From the cell containing the given text, extract its center point as [X, Y] coordinate. 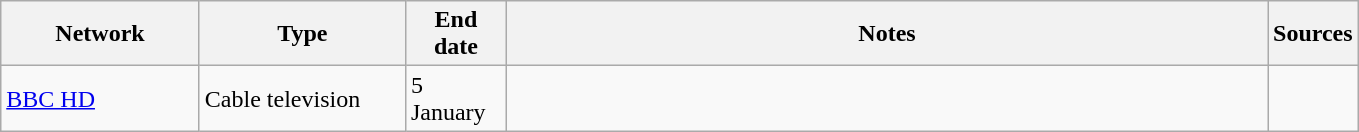
5 January [456, 98]
Sources [1314, 34]
Type [302, 34]
Notes [886, 34]
End date [456, 34]
BBC HD [100, 98]
Network [100, 34]
Cable television [302, 98]
